Output the (x, y) coordinate of the center of the cell containing the given text.  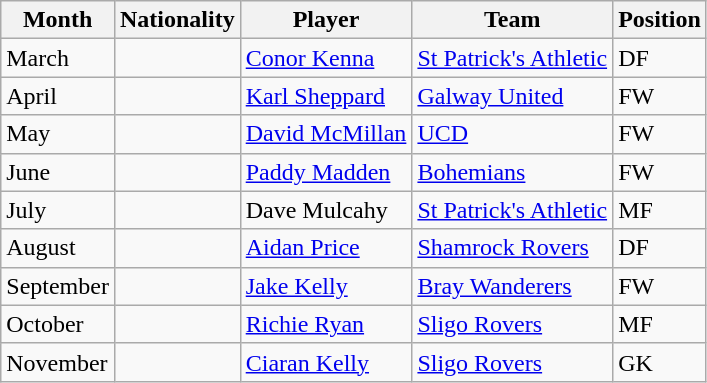
Galway United (512, 96)
David McMillan (326, 134)
Conor Kenna (326, 58)
April (58, 96)
Nationality (177, 20)
Aidan Price (326, 248)
March (58, 58)
Jake Kelly (326, 286)
Team (512, 20)
GK (660, 362)
Bohemians (512, 172)
Richie Ryan (326, 324)
Month (58, 20)
Ciaran Kelly (326, 362)
August (58, 248)
Paddy Madden (326, 172)
Bray Wanderers (512, 286)
UCD (512, 134)
October (58, 324)
Position (660, 20)
Shamrock Rovers (512, 248)
Dave Mulcahy (326, 210)
Player (326, 20)
June (58, 172)
July (58, 210)
November (58, 362)
Karl Sheppard (326, 96)
September (58, 286)
May (58, 134)
